Pinpoint the cell where the given text exists, returning its [X, Y] midpoint coordinate. 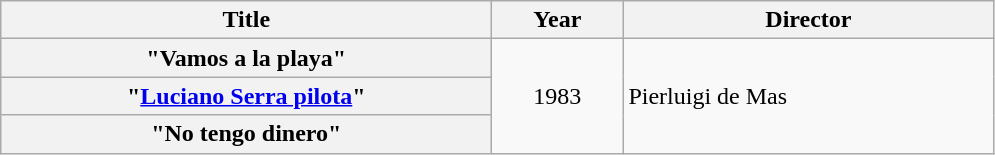
"Luciano Serra pilota" [246, 96]
Year [558, 20]
Director [808, 20]
1983 [558, 96]
Pierluigi de Mas [808, 96]
Title [246, 20]
"No tengo dinero" [246, 134]
"Vamos a la playa" [246, 58]
